Locate the cell with the specified text and output its [X, Y] center coordinate. 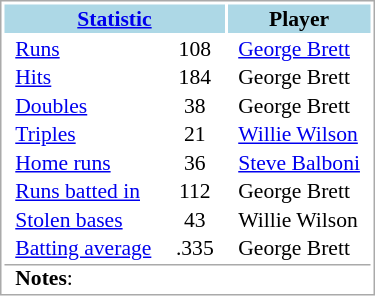
Triples [83, 135]
21 [194, 135]
Batting average [83, 249]
Stolen bases [83, 220]
112 [194, 192]
Player [298, 19]
36 [194, 163]
Hits [83, 78]
43 [194, 220]
Home runs [83, 163]
Steve Balboni [298, 163]
108 [194, 49]
Notes: [187, 278]
Runs [83, 49]
Runs batted in [83, 192]
.335 [194, 249]
184 [194, 78]
Statistic [114, 19]
Doubles [83, 106]
38 [194, 106]
